Output the [x, y] coordinate of the center of the cell containing the given text.  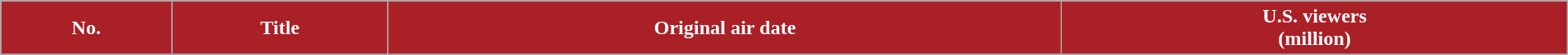
U.S. viewers(million) [1315, 28]
Original air date [724, 28]
Title [280, 28]
No. [86, 28]
